For the text-containing cell, return its midpoint in (X, Y) coordinate format. 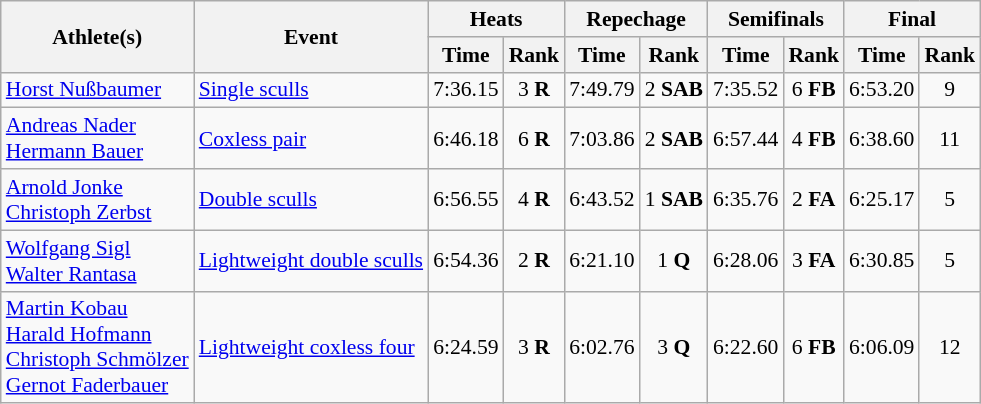
6:54.36 (466, 260)
6:30.85 (882, 260)
7:35.52 (746, 90)
11 (950, 138)
6 R (534, 138)
Single sculls (311, 90)
7:49.79 (602, 90)
6:28.06 (746, 260)
6:06.09 (882, 347)
Wolfgang SiglWalter Rantasa (98, 260)
4 FB (814, 138)
7:03.86 (602, 138)
6:43.52 (602, 200)
12 (950, 347)
6:56.55 (466, 200)
6:25.17 (882, 200)
3 FA (814, 260)
1 SAB (674, 200)
2 FA (814, 200)
Final (912, 19)
2 R (534, 260)
Arnold JonkeChristoph Zerbst (98, 200)
Horst Nußbaumer (98, 90)
3 Q (674, 347)
Andreas NaderHermann Bauer (98, 138)
7:36.15 (466, 90)
4 R (534, 200)
1 Q (674, 260)
Event (311, 36)
6:46.18 (466, 138)
6:02.76 (602, 347)
6:22.60 (746, 347)
6:57.44 (746, 138)
Coxless pair (311, 138)
Martin KobauHarald HofmannChristoph SchmölzerGernot Faderbauer (98, 347)
6:24.59 (466, 347)
Lightweight double sculls (311, 260)
6:21.10 (602, 260)
6:53.20 (882, 90)
6:38.60 (882, 138)
Double sculls (311, 200)
Semifinals (776, 19)
Repechage (636, 19)
9 (950, 90)
Heats (496, 19)
Athlete(s) (98, 36)
Lightweight coxless four (311, 347)
6:35.76 (746, 200)
